Search for the cell housing the specified text and yield its [X, Y] center coordinate. 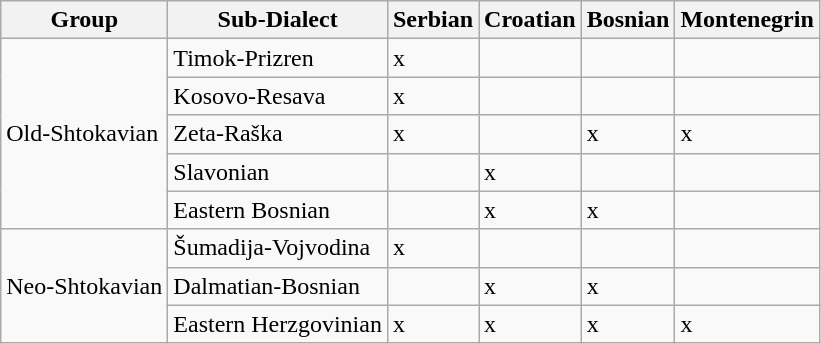
Eastern Herzgovinian [278, 324]
Old-Shtokavian [84, 134]
Slavonian [278, 172]
Sub-Dialect [278, 20]
Dalmatian-Bosnian [278, 286]
Group [84, 20]
Bosnian [628, 20]
Neo-Shtokavian [84, 286]
Eastern Bosnian [278, 210]
Timok-Prizren [278, 58]
Croatian [530, 20]
Montenegrin [747, 20]
Šumadija-Vojvodina [278, 248]
Zeta-Raška [278, 134]
Kosovo-Resava [278, 96]
Serbian [432, 20]
